From the cell containing the given text, extract its center point as (x, y) coordinate. 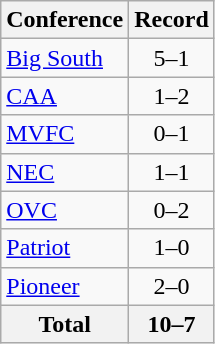
1–2 (172, 96)
Pioneer (65, 286)
OVC (65, 210)
0–1 (172, 134)
Big South (65, 58)
1–0 (172, 248)
Patriot (65, 248)
0–2 (172, 210)
2–0 (172, 286)
CAA (65, 96)
10–7 (172, 324)
Record (172, 20)
5–1 (172, 58)
1–1 (172, 172)
NEC (65, 172)
Conference (65, 20)
MVFC (65, 134)
Total (65, 324)
